Return (x, y) of the center of cell containing provided text 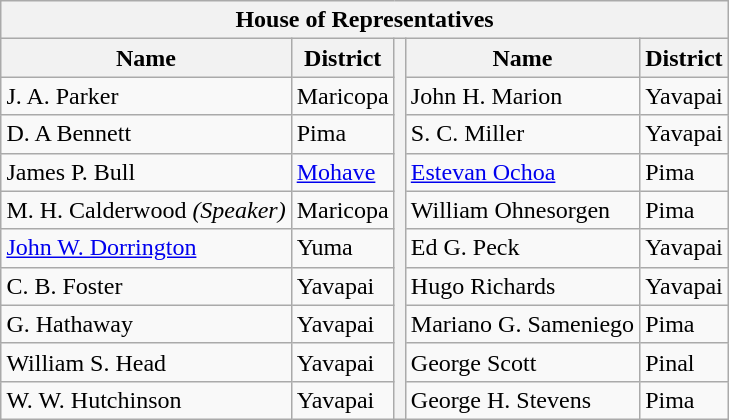
James P. Bull (146, 172)
Ed G. Peck (522, 248)
House of Representatives (364, 20)
George Scott (522, 362)
G. Hathaway (146, 324)
C. B. Foster (146, 286)
D. A Bennett (146, 134)
Hugo Richards (522, 286)
Estevan Ochoa (522, 172)
Pinal (684, 362)
S. C. Miller (522, 134)
Mariano G. Sameniego (522, 324)
George H. Stevens (522, 400)
J. A. Parker (146, 96)
John H. Marion (522, 96)
W. W. Hutchinson (146, 400)
William Ohnesorgen (522, 210)
Yuma (342, 248)
John W. Dorrington (146, 248)
William S. Head (146, 362)
Mohave (342, 172)
M. H. Calderwood (Speaker) (146, 210)
